From the cell containing the given text, extract its center point as (X, Y) coordinate. 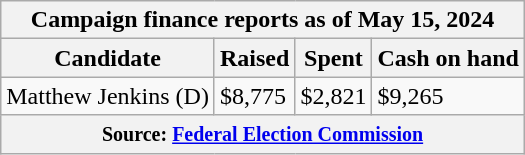
Raised (254, 58)
$2,821 (334, 96)
$8,775 (254, 96)
Source: Federal Election Commission (263, 134)
$9,265 (448, 96)
Candidate (108, 58)
Matthew Jenkins (D) (108, 96)
Cash on hand (448, 58)
Spent (334, 58)
Campaign finance reports as of May 15, 2024 (263, 20)
